Pinpoint the cell where the given text exists, returning its [X, Y] midpoint coordinate. 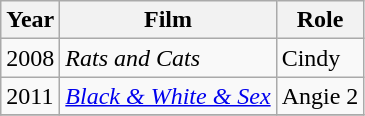
Rats and Cats [168, 58]
2008 [30, 58]
Black & White & Sex [168, 96]
Cindy [320, 58]
Year [30, 20]
Angie 2 [320, 96]
2011 [30, 96]
Role [320, 20]
Film [168, 20]
